Identify which cell holds the provided text, then report its (x, y) central coordinate. 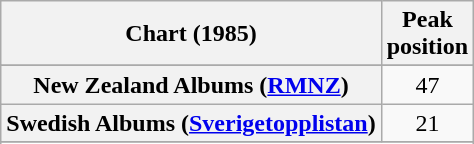
Chart (1985) (191, 34)
Peakposition (427, 34)
New Zealand Albums (RMNZ) (191, 85)
Swedish Albums (Sverigetopplistan) (191, 123)
21 (427, 123)
47 (427, 85)
